Identify which cell holds the provided text, then report its [X, Y] central coordinate. 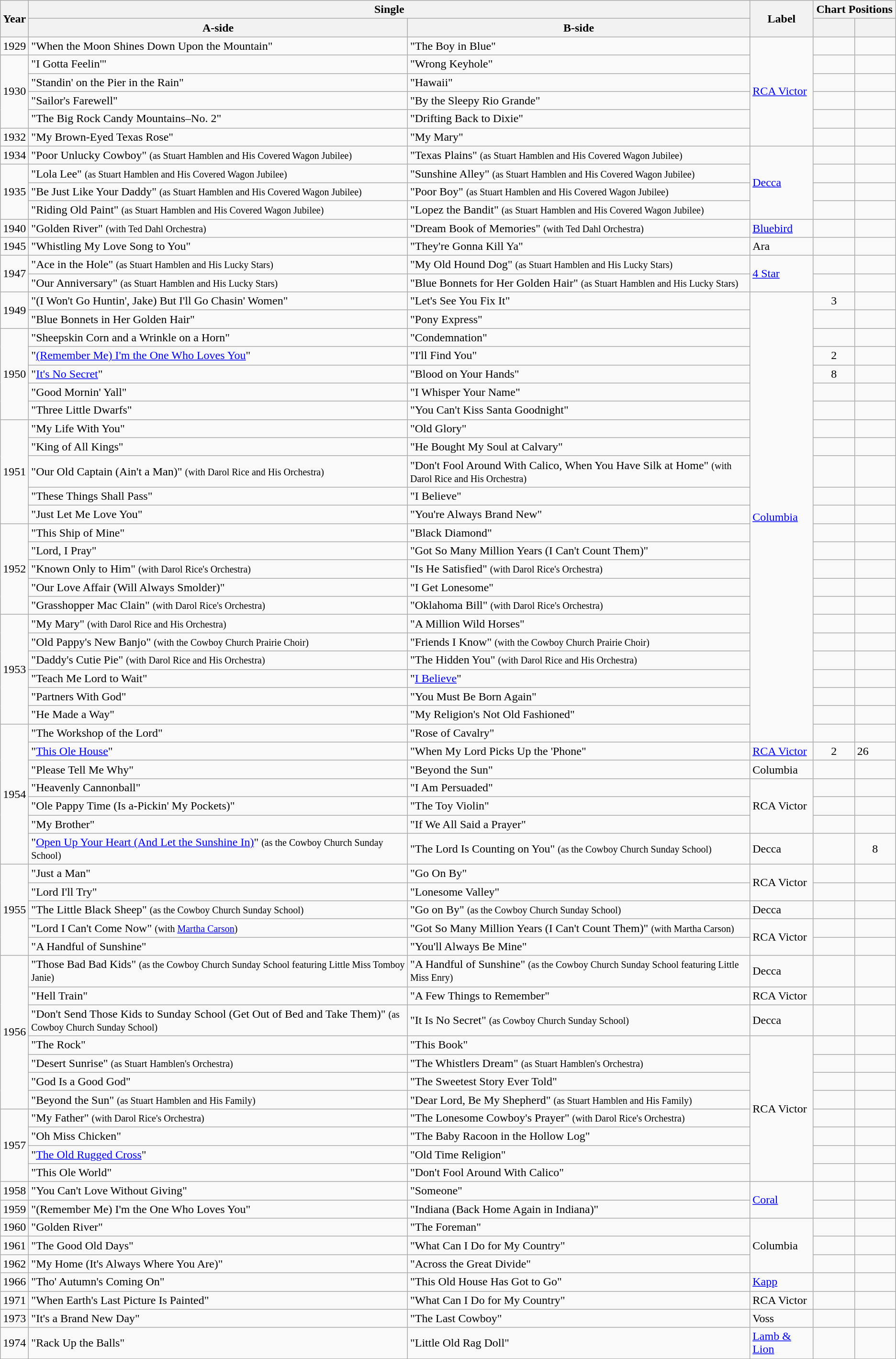
A-side [218, 28]
"This Ole World" [218, 1173]
1957 [14, 1145]
1932 [14, 137]
"My Religion's Not Old Fashioned" [578, 715]
1956 [14, 1032]
1950 [14, 374]
"My Mary" [578, 137]
"Just a Man" [218, 874]
"It's a Brand New Day" [218, 1318]
"My Brother" [218, 824]
"Dear Lord, Be My Shepherd" (as Stuart Hamblen and His Family) [578, 1100]
1974 [14, 1343]
"Beyond the Sun" [578, 769]
"I'll Find You" [578, 356]
"The Last Cowboy" [578, 1318]
"Someone" [578, 1191]
"Dream Book of Memories" (with Ted Dahl Orchestra) [578, 228]
"The Little Black Sheep" (as the Cowboy Church Sunday School) [218, 910]
1959 [14, 1209]
Year [14, 19]
"You Can't Kiss Santa Goodnight" [578, 410]
"A Few Things to Remember" [578, 996]
Kapp [782, 1282]
1930 [14, 91]
"Standin' on the Pier in the Rain" [218, 82]
"Whistling My Love Song to You" [218, 247]
"Partners With God" [218, 696]
Ara [782, 247]
1940 [14, 228]
"Texas Plains" (as Stuart Hamblen and His Covered Wagon Jubilee) [578, 155]
1945 [14, 247]
"Just Let Me Love You" [218, 514]
"The Sweetest Story Ever Told" [578, 1081]
"King of All Kings" [218, 447]
"Ace in the Hole" (as Stuart Hamblen and His Lucky Stars) [218, 265]
Label [782, 19]
"They're Gonna Kill Ya" [578, 247]
"Those Bad Bad Kids" (as the Cowboy Church Sunday School featuring Little Miss Tomboy Janie) [218, 971]
"You'll Always Be Mine" [578, 946]
Coral [782, 1200]
26 [875, 751]
"Poor Unlucky Cowboy" (as Stuart Hamblen and His Covered Wagon Jubilee) [218, 155]
"Old Pappy's New Banjo" (with the Cowboy Church Prairie Choir) [218, 642]
"Oh Miss Chicken" [218, 1136]
"Grasshopper Mac Clain" (with Darol Rice's Orchestra) [218, 606]
"Blue Bonnets for Her Golden Hair" (as Stuart Hamblen and His Lucky Stars) [578, 283]
"Let's See You Fix It" [578, 301]
"Poor Boy" (as Stuart Hamblen and His Covered Wagon Jubilee) [578, 191]
1929 [14, 46]
"This Ole House" [218, 751]
"You Must Be Born Again" [578, 696]
"Don't Fool Around With Calico" [578, 1173]
"Three Little Dwarfs" [218, 410]
"By the Sleepy Rio Grande" [578, 101]
"He Bought My Soul at Calvary" [578, 447]
"It Is No Secret" (as Cowboy Church Sunday School) [578, 1021]
1952 [14, 569]
"Our Old Captain (Ain't a Man)" (with Darol Rice and His Orchestra) [218, 471]
"The Hidden You" (with Darol Rice and His Orchestra) [578, 660]
"Oklahoma Bill" (with Darol Rice's Orchestra) [578, 606]
"Got So Many Million Years (I Can't Count Them)" [578, 551]
"Golden River" [218, 1227]
"Rose of Cavalry" [578, 733]
"Sailor's Farewell" [218, 101]
"Black Diamond" [578, 533]
"The Rock" [218, 1045]
"Is He Satisfied" (with Darol Rice's Orchestra) [578, 569]
"This Old House Has Got to Go" [578, 1282]
1954 [14, 794]
1947 [14, 274]
"Don't Fool Around With Calico, When You Have Silk at Home" (with Darol Rice and His Orchestra) [578, 471]
Chart Positions [854, 10]
"Got So Many Million Years (I Can't Count Them)" (with Martha Carson) [578, 928]
"The Foreman" [578, 1227]
1962 [14, 1264]
"Ole Pappy Time (Is a-Pickin' My Pockets)" [218, 806]
"The Old Rugged Cross" [218, 1154]
"Condemnation" [578, 337]
"Heavenly Cannonball" [218, 787]
"Lonesome Valley" [578, 892]
"Lopez the Bandit" (as Stuart Hamblen and His Covered Wagon Jubilee) [578, 210]
"Beyond the Sun" (as Stuart Hamblen and His Family) [218, 1100]
"You Can't Love Without Giving" [218, 1191]
"I Get Lonesome" [578, 587]
"I Whisper Your Name" [578, 392]
"Sunshine Alley" (as Stuart Hamblen and His Covered Wagon Jubilee) [578, 173]
1973 [14, 1318]
1934 [14, 155]
"When Earth's Last Picture Is Painted" [218, 1300]
"I Gotta Feelin'" [218, 64]
"He Made a Way" [218, 715]
1971 [14, 1300]
"This Book" [578, 1045]
"A Handful of Sunshine" [218, 946]
"Known Only to Him" (with Darol Rice's Orchestra) [218, 569]
"Golden River" (with Ted Dahl Orchestra) [218, 228]
"The Boy in Blue" [578, 46]
"Blood on Your Hands" [578, 374]
1961 [14, 1246]
"Sheepskin Corn and a Wrinkle on a Horn" [218, 337]
"The Lonesome Cowboy's Prayer" (with Darol Rice's Orchestra) [578, 1118]
"Lord, I Pray" [218, 551]
"When My Lord Picks Up the 'Phone" [578, 751]
B-side [578, 28]
"The Workshop of the Lord" [218, 733]
Voss [782, 1318]
"Go On By" [578, 874]
1935 [14, 191]
"Blue Bonnets in Her Golden Hair" [218, 319]
"It's No Secret" [218, 374]
"The Big Rock Candy Mountains–No. 2" [218, 119]
"Our Love Affair (Will Always Smolder)" [218, 587]
"God Is a Good God" [218, 1081]
Lamb & Lion [782, 1343]
"Tho' Autumn's Coming On" [218, 1282]
"Pony Express" [578, 319]
"My Home (It's Always Where You Are)" [218, 1264]
"My Old Hound Dog" (as Stuart Hamblen and His Lucky Stars) [578, 265]
"Drifting Back to Dixie" [578, 119]
"Old Glory" [578, 428]
"Teach Me Lord to Wait" [218, 678]
"My Brown-Eyed Texas Rose" [218, 137]
"Old Time Religion" [578, 1154]
"Lord I Can't Come Now" (with Martha Carson) [218, 928]
"Please Tell Me Why" [218, 769]
"I Am Persuaded" [578, 787]
"Hell Train" [218, 996]
1953 [14, 669]
1966 [14, 1282]
"Indiana (Back Home Again in Indiana)" [578, 1209]
"My Life With You" [218, 428]
"Open Up Your Heart (And Let the Sunshine In)" (as the Cowboy Church Sunday School) [218, 849]
3 [834, 301]
1955 [14, 910]
"Little Old Rag Doll" [578, 1343]
"A Handful of Sunshine" (as the Cowboy Church Sunday School featuring Little Miss Enry) [578, 971]
"You're Always Brand New" [578, 514]
"These Things Shall Pass" [218, 496]
4 Star [782, 274]
"A Million Wild Horses" [578, 624]
1960 [14, 1227]
1958 [14, 1191]
"Hawaii" [578, 82]
"Desert Sunrise" (as Stuart Hamblen's Orchestra) [218, 1063]
"Don't Send Those Kids to Sunday School (Get Out of Bed and Take Them)" (as Cowboy Church Sunday School) [218, 1021]
"Friends I Know" (with the Cowboy Church Prairie Choir) [578, 642]
"Be Just Like Your Daddy" (as Stuart Hamblen and His Covered Wagon Jubilee) [218, 191]
"The Toy Violin" [578, 806]
"Lord I'll Try" [218, 892]
1949 [14, 310]
"The Lord Is Counting on You" (as the Cowboy Church Sunday School) [578, 849]
"Rack Up the Balls" [218, 1343]
"This Ship of Mine" [218, 533]
"My Father" (with Darol Rice's Orchestra) [218, 1118]
"Wrong Keyhole" [578, 64]
"The Whistlers Dream" (as Stuart Hamblen's Orchestra) [578, 1063]
1951 [14, 471]
"If We All Said a Prayer" [578, 824]
"(I Won't Go Huntin', Jake) But I'll Go Chasin' Women" [218, 301]
"Daddy's Cutie Pie" (with Darol Rice and His Orchestra) [218, 660]
"The Baby Racoon in the Hollow Log" [578, 1136]
"Good Mornin' Yall" [218, 392]
"Lola Lee" (as Stuart Hamblen and His Covered Wagon Jubilee) [218, 173]
"Our Anniversary" (as Stuart Hamblen and His Lucky Stars) [218, 283]
Bluebird [782, 228]
"Go on By" (as the Cowboy Church Sunday School) [578, 910]
"Riding Old Paint" (as Stuart Hamblen and His Covered Wagon Jubilee) [218, 210]
"The Good Old Days" [218, 1246]
Single [390, 10]
"When the Moon Shines Down Upon the Mountain" [218, 46]
"Across the Great Divide" [578, 1264]
"My Mary" (with Darol Rice and His Orchestra) [218, 624]
